Extract the [x, y] coordinate from the center of the cell holding the provided text.  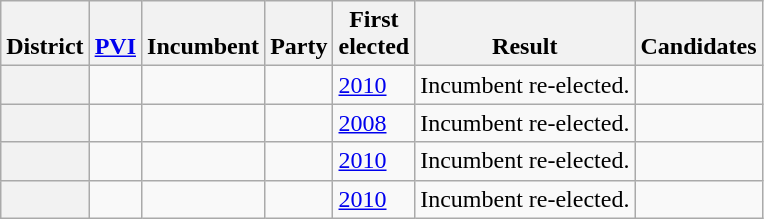
District [45, 34]
PVI [115, 34]
Candidates [698, 34]
2008 [374, 123]
Party [299, 34]
Result [525, 34]
Firstelected [374, 34]
Incumbent [204, 34]
